Output the [X, Y] coordinate of the center of the cell containing the given text.  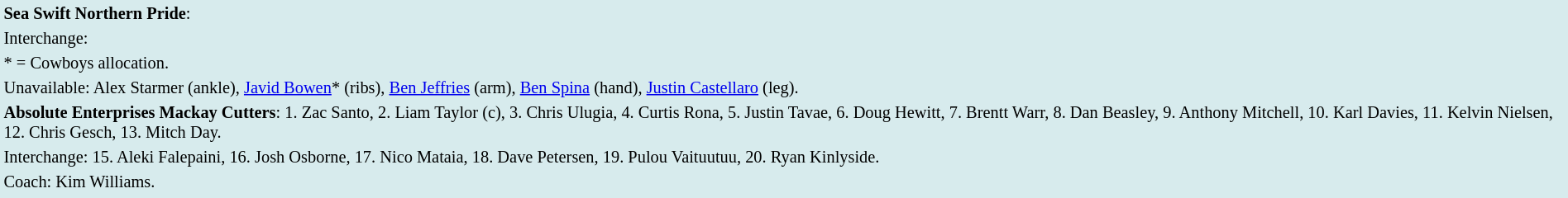
Interchange: [784, 38]
Sea Swift Northern Pride: [784, 13]
Interchange: 15. Aleki Falepaini, 16. Josh Osborne, 17. Nico Mataia, 18. Dave Petersen, 19. Pulou Vaituutuu, 20. Ryan Kinlyside. [784, 157]
* = Cowboys allocation. [784, 63]
Coach: Kim Williams. [784, 181]
Unavailable: Alex Starmer (ankle), Javid Bowen* (ribs), Ben Jeffries (arm), Ben Spina (hand), Justin Castellaro (leg). [784, 87]
